Locate the cell with the specified text and output its (X, Y) center coordinate. 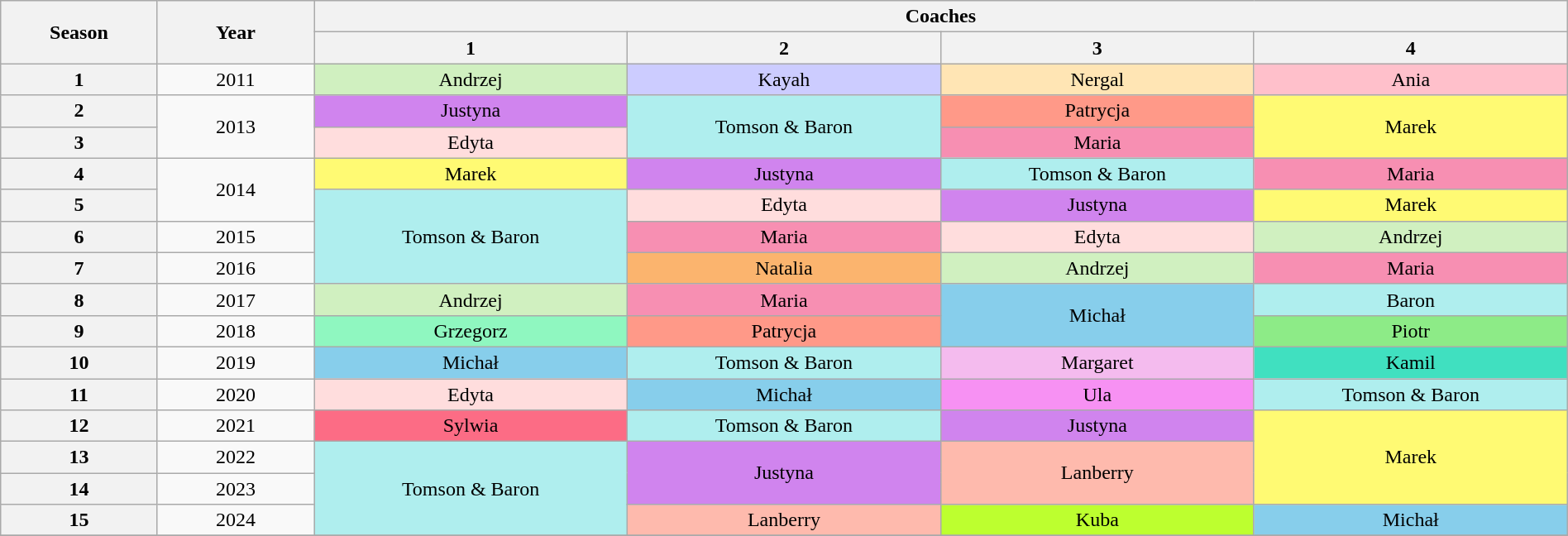
2021 (235, 426)
2013 (235, 127)
11 (79, 395)
Baron (1411, 299)
2016 (235, 268)
2017 (235, 299)
5 (79, 205)
Piotr (1411, 331)
8 (79, 299)
Kamil (1411, 362)
12 (79, 426)
Ula (1097, 395)
Natalia (784, 268)
Kuba (1097, 520)
Coaches (941, 17)
2018 (235, 331)
14 (79, 489)
2022 (235, 457)
Margaret (1097, 362)
2015 (235, 237)
2011 (235, 79)
7 (79, 268)
2024 (235, 520)
Year (235, 32)
Season (79, 32)
9 (79, 331)
Nergal (1097, 79)
2020 (235, 395)
6 (79, 237)
2014 (235, 189)
Kayah (784, 79)
Sylwia (471, 426)
10 (79, 362)
15 (79, 520)
2023 (235, 489)
13 (79, 457)
Ania (1411, 79)
2019 (235, 362)
Grzegorz (471, 331)
